Detect which cell encompasses the target text, then output its (X, Y) center coordinate. 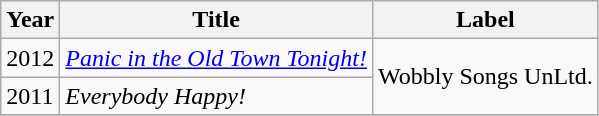
Title (216, 20)
Everybody Happy! (216, 96)
Panic in the Old Town Tonight! (216, 58)
Wobbly Songs UnLtd. (485, 77)
2011 (30, 96)
Year (30, 20)
Label (485, 20)
2012 (30, 58)
